Search for the cell housing the specified text and yield its [x, y] center coordinate. 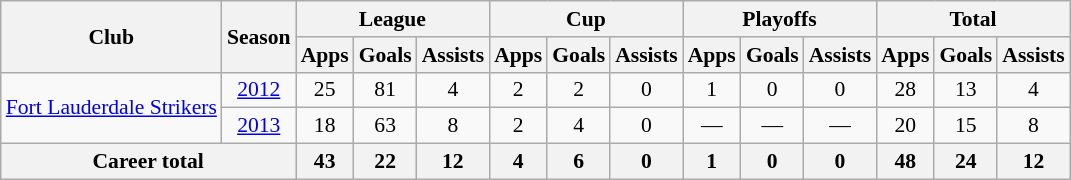
Club [112, 36]
63 [386, 126]
28 [905, 90]
Season [259, 36]
League [393, 19]
Fort Lauderdale Strikers [112, 108]
6 [578, 162]
25 [325, 90]
2013 [259, 126]
Playoffs [780, 19]
Total [973, 19]
43 [325, 162]
22 [386, 162]
48 [905, 162]
2012 [259, 90]
18 [325, 126]
81 [386, 90]
15 [966, 126]
24 [966, 162]
13 [966, 90]
20 [905, 126]
Career total [148, 162]
Cup [586, 19]
